From the cell containing the given text, extract its center point as [x, y] coordinate. 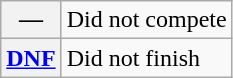
— [31, 20]
Did not compete [146, 20]
DNF [31, 58]
Did not finish [146, 58]
